Output the [x, y] coordinate of the center of the cell containing the given text.  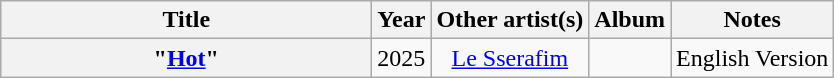
2025 [402, 58]
Album [630, 20]
Le Sserafim [510, 58]
Year [402, 20]
English Version [752, 58]
Other artist(s) [510, 20]
"Hot" [186, 58]
Title [186, 20]
Notes [752, 20]
